Scan for the cell matching the given text and deliver its (X, Y) coordinate at center. 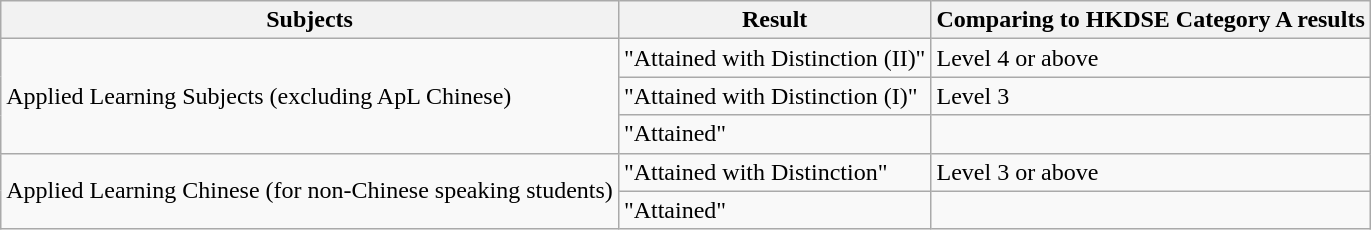
Applied Learning Subjects (excluding ApL Chinese) (310, 96)
"Attained with Distinction" (774, 172)
Result (774, 20)
Level 3 or above (1150, 172)
"Attained with Distinction (II)" (774, 58)
Level 4 or above (1150, 58)
Level 3 (1150, 96)
Comparing to HKDSE Category A results (1150, 20)
"Attained with Distinction (I)" (774, 96)
Subjects (310, 20)
Applied Learning Chinese (for non-Chinese speaking students) (310, 191)
